From the cell containing the given text, extract its center point as (X, Y) coordinate. 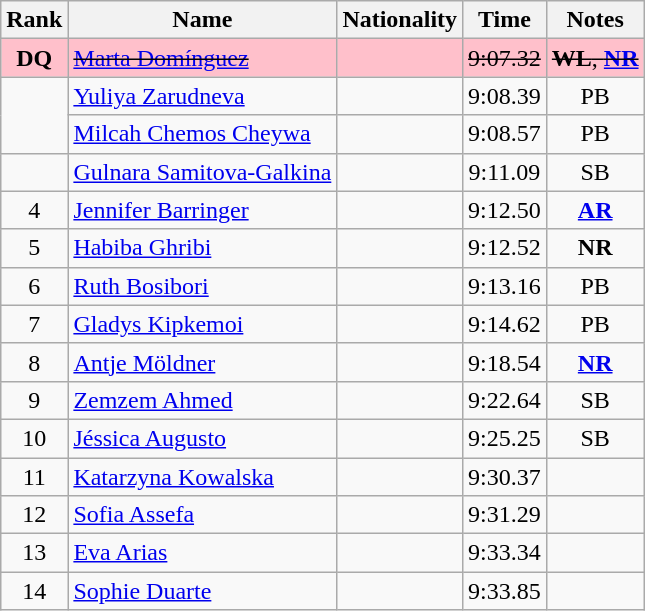
4 (34, 210)
9:33.34 (505, 553)
7 (34, 324)
9:08.39 (505, 96)
10 (34, 438)
DQ (34, 58)
14 (34, 591)
9:31.29 (505, 515)
9:33.85 (505, 591)
Jéssica Augusto (202, 438)
Sophie Duarte (202, 591)
9:07.32 (505, 58)
Jennifer Barringer (202, 210)
AR (595, 210)
11 (34, 477)
Habiba Ghribi (202, 248)
Yuliya Zarudneva (202, 96)
Antje Möldner (202, 362)
Marta Domínguez (202, 58)
5 (34, 248)
Zemzem Ahmed (202, 400)
Eva Arias (202, 553)
9 (34, 400)
9:08.57 (505, 134)
Rank (34, 20)
Name (202, 20)
9:12.50 (505, 210)
Katarzyna Kowalska (202, 477)
9:12.52 (505, 248)
9:25.25 (505, 438)
Time (505, 20)
9:30.37 (505, 477)
8 (34, 362)
Milcah Chemos Cheywa (202, 134)
13 (34, 553)
9:18.54 (505, 362)
Gulnara Samitova-Galkina (202, 172)
Nationality (400, 20)
Sofia Assefa (202, 515)
Ruth Bosibori (202, 286)
Notes (595, 20)
6 (34, 286)
9:13.16 (505, 286)
12 (34, 515)
9:14.62 (505, 324)
Gladys Kipkemoi (202, 324)
9:22.64 (505, 400)
9:11.09 (505, 172)
WL, NR (595, 58)
